Extract the [X, Y] coordinate from the center of the cell holding the provided text.  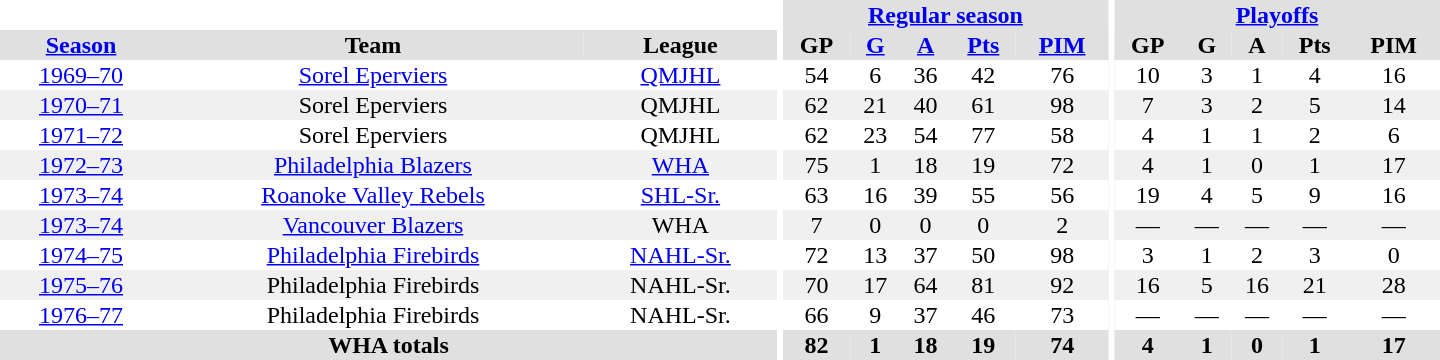
23 [875, 135]
39 [925, 195]
Regular season [946, 15]
Philadelphia Blazers [373, 165]
64 [925, 285]
Season [81, 45]
1969–70 [81, 75]
Roanoke Valley Rebels [373, 195]
76 [1062, 75]
75 [817, 165]
Playoffs [1277, 15]
1972–73 [81, 165]
1970–71 [81, 105]
Team [373, 45]
55 [984, 195]
1975–76 [81, 285]
70 [817, 285]
73 [1062, 315]
1976–77 [81, 315]
46 [984, 315]
58 [1062, 135]
61 [984, 105]
66 [817, 315]
42 [984, 75]
50 [984, 255]
Vancouver Blazers [373, 225]
1971–72 [81, 135]
56 [1062, 195]
SHL-Sr. [680, 195]
WHA totals [388, 345]
36 [925, 75]
92 [1062, 285]
63 [817, 195]
77 [984, 135]
81 [984, 285]
1974–75 [81, 255]
13 [875, 255]
10 [1148, 75]
40 [925, 105]
14 [1394, 105]
28 [1394, 285]
League [680, 45]
82 [817, 345]
74 [1062, 345]
